For the text-containing cell, return its midpoint in (X, Y) coordinate format. 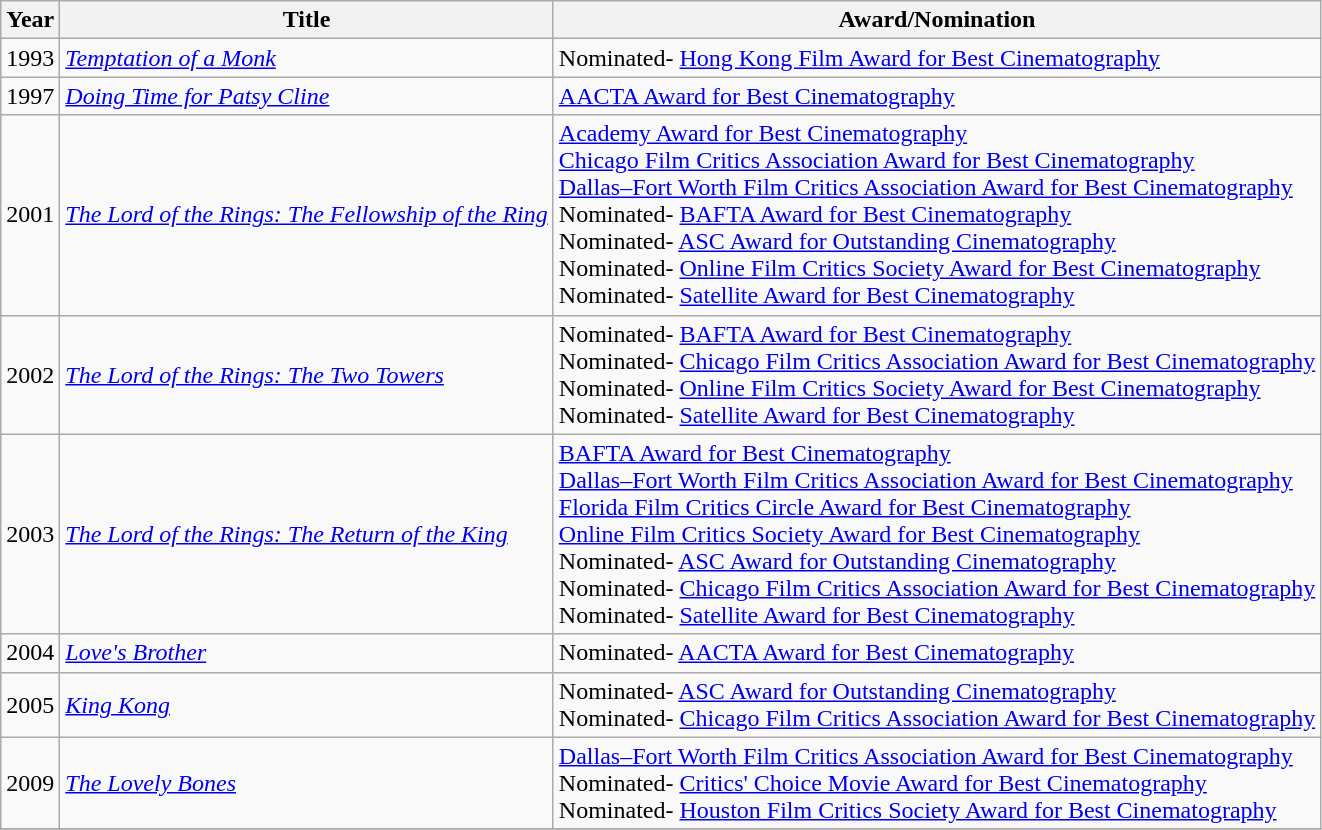
Love's Brother (307, 653)
AACTA Award for Best Cinematography (936, 96)
King Kong (307, 704)
2004 (30, 653)
Temptation of a Monk (307, 58)
Year (30, 20)
2001 (30, 215)
Nominated- Hong Kong Film Award for Best Cinematography (936, 58)
2002 (30, 374)
Title (307, 20)
2003 (30, 534)
Nominated- AACTA Award for Best Cinematography (936, 653)
The Lovely Bones (307, 783)
2009 (30, 783)
1993 (30, 58)
2005 (30, 704)
Award/Nomination (936, 20)
Nominated- ASC Award for Outstanding CinematographyNominated- Chicago Film Critics Association Award for Best Cinematography (936, 704)
1997 (30, 96)
The Lord of the Rings: The Return of the King (307, 534)
The Lord of the Rings: The Fellowship of the Ring (307, 215)
The Lord of the Rings: The Two Towers (307, 374)
Doing Time for Patsy Cline (307, 96)
